Output the (X, Y) coordinate of the center of the cell containing the given text.  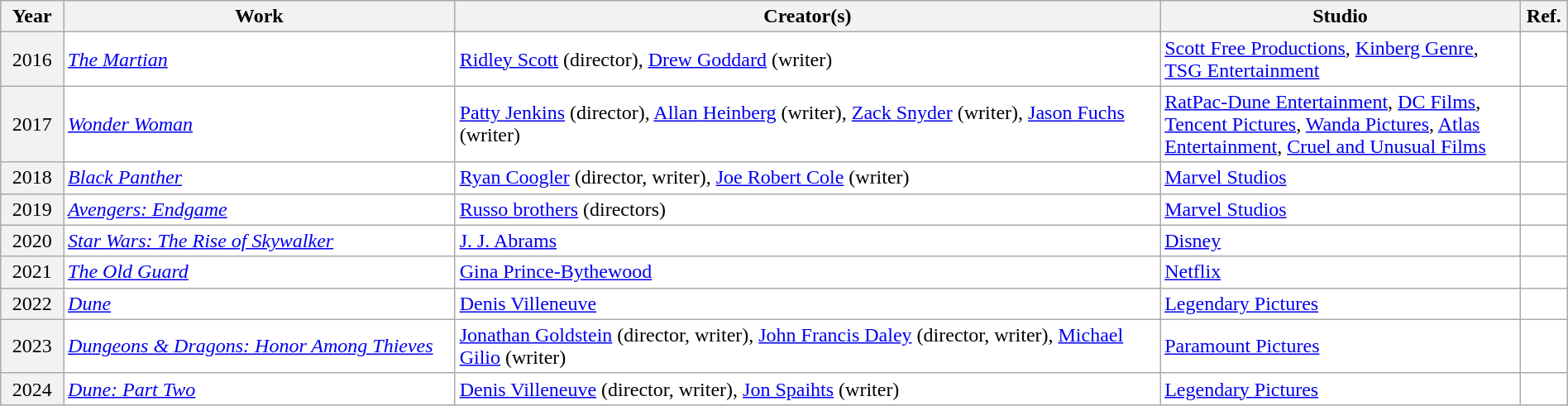
J. J. Abrams (807, 241)
Black Panther (260, 178)
Dune (260, 303)
2023 (32, 346)
Star Wars: The Rise of Skywalker (260, 241)
Gina Prince-Bythewood (807, 272)
Year (32, 17)
Denis Villeneuve (director, writer), Jon Spaihts (writer) (807, 389)
Denis Villeneuve (807, 303)
Ridley Scott (director), Drew Goddard (writer) (807, 60)
Avengers: Endgame (260, 209)
2017 (32, 124)
2022 (32, 303)
Ref. (1543, 17)
2024 (32, 389)
Dungeons & Dragons: Honor Among Thieves (260, 346)
Ryan Coogler (director, writer), Joe Robert Cole (writer) (807, 178)
Scott Free Productions, Kinberg Genre, TSG Entertainment (1341, 60)
The Martian (260, 60)
2021 (32, 272)
Jonathan Goldstein (director, writer), John Francis Daley (director, writer), Michael Gilio (writer) (807, 346)
2018 (32, 178)
Disney (1341, 241)
Studio (1341, 17)
Patty Jenkins (director), Allan Heinberg (writer), Zack Snyder (writer), Jason Fuchs (writer) (807, 124)
2019 (32, 209)
The Old Guard (260, 272)
Netflix (1341, 272)
Russo brothers (directors) (807, 209)
RatPac-Dune Entertainment, DC Films, Tencent Pictures, Wanda Pictures, Atlas Entertainment, Cruel and Unusual Films (1341, 124)
2020 (32, 241)
2016 (32, 60)
Paramount Pictures (1341, 346)
Dune: Part Two (260, 389)
Wonder Woman (260, 124)
Work (260, 17)
Creator(s) (807, 17)
